Identify which cell holds the provided text, then report its [x, y] central coordinate. 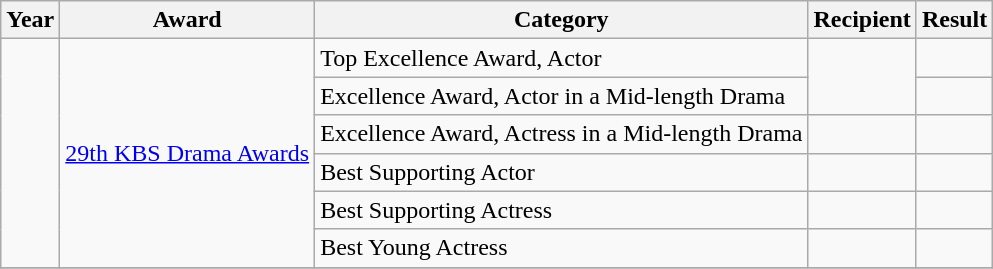
Result [954, 20]
Best Supporting Actor [562, 172]
Best Young Actress [562, 248]
Top Excellence Award, Actor [562, 58]
Award [188, 20]
29th KBS Drama Awards [188, 153]
Excellence Award, Actor in a Mid-length Drama [562, 96]
Year [30, 20]
Category [562, 20]
Recipient [862, 20]
Excellence Award, Actress in a Mid-length Drama [562, 134]
Best Supporting Actress [562, 210]
